Identify which cell holds the provided text, then report its [x, y] central coordinate. 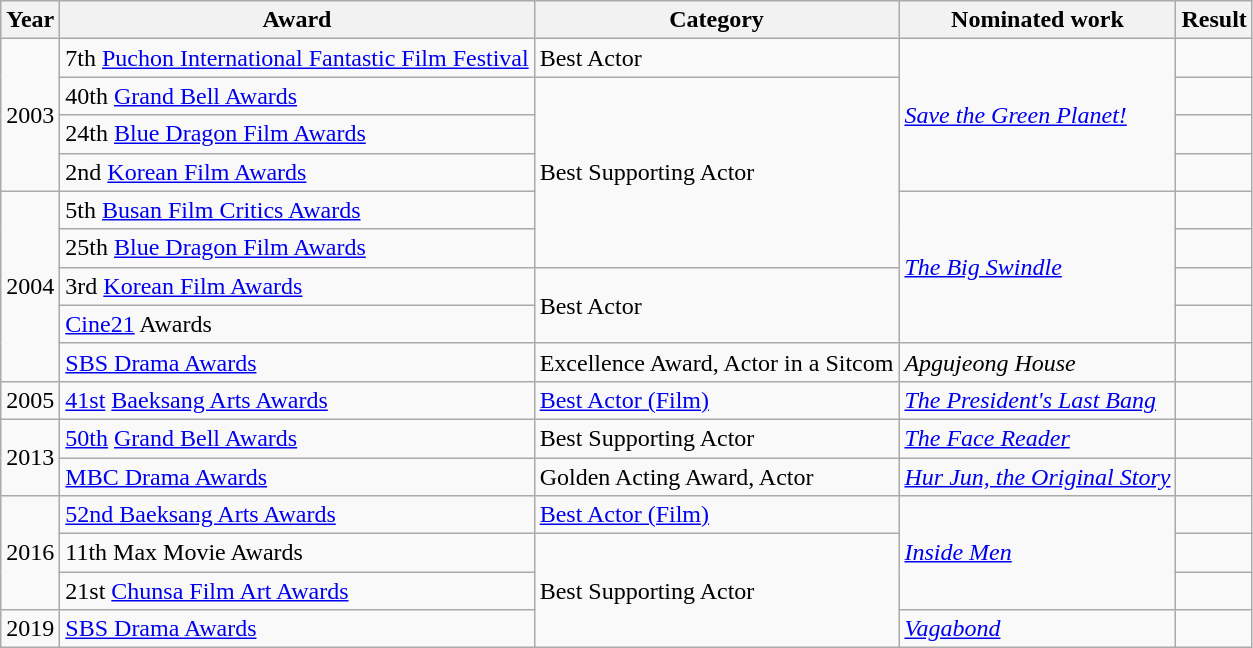
2004 [30, 286]
41st Baeksang Arts Awards [297, 400]
52nd Baeksang Arts Awards [297, 515]
2003 [30, 115]
The Face Reader [1038, 438]
Inside Men [1038, 553]
Nominated work [1038, 20]
11th Max Movie Awards [297, 553]
2016 [30, 553]
2013 [30, 457]
Golden Acting Award, Actor [716, 477]
Excellence Award, Actor in a Sitcom [716, 362]
3rd Korean Film Awards [297, 286]
50th Grand Bell Awards [297, 438]
Category [716, 20]
5th Busan Film Critics Awards [297, 210]
25th Blue Dragon Film Awards [297, 248]
Vagabond [1038, 629]
The President's Last Bang [1038, 400]
Save the Green Planet! [1038, 115]
Year [30, 20]
21st Chunsa Film Art Awards [297, 591]
2019 [30, 629]
7th Puchon International Fantastic Film Festival [297, 58]
2005 [30, 400]
The Big Swindle [1038, 267]
24th Blue Dragon Film Awards [297, 134]
Cine21 Awards [297, 324]
MBC Drama Awards [297, 477]
Result [1214, 20]
Hur Jun, the Original Story [1038, 477]
2nd Korean Film Awards [297, 172]
Award [297, 20]
Apgujeong House [1038, 362]
40th Grand Bell Awards [297, 96]
